Provide the (x, y) coordinate of the cell's center where the given text is located.  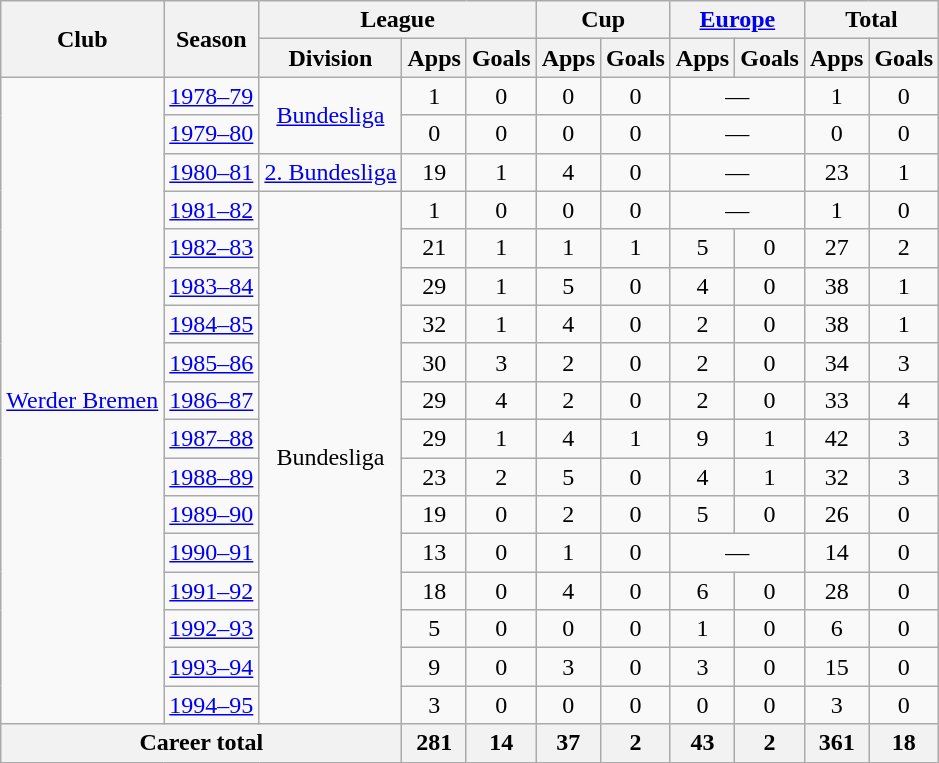
Total (871, 20)
42 (836, 438)
281 (434, 743)
2. Bundesliga (330, 172)
43 (702, 743)
28 (836, 591)
1979–80 (212, 134)
361 (836, 743)
1991–92 (212, 591)
1994–95 (212, 705)
27 (836, 248)
1981–82 (212, 210)
33 (836, 400)
1990–91 (212, 553)
1982–83 (212, 248)
Club (82, 39)
1983–84 (212, 286)
1984–85 (212, 324)
1989–90 (212, 515)
Cup (603, 20)
34 (836, 362)
21 (434, 248)
1986–87 (212, 400)
1978–79 (212, 96)
Division (330, 58)
1980–81 (212, 172)
13 (434, 553)
26 (836, 515)
30 (434, 362)
Werder Bremen (82, 400)
Europe (737, 20)
League (398, 20)
1988–89 (212, 477)
Career total (202, 743)
Season (212, 39)
1993–94 (212, 667)
1992–93 (212, 629)
1987–88 (212, 438)
15 (836, 667)
1985–86 (212, 362)
37 (568, 743)
